For the text-containing cell, return its midpoint in [x, y] coordinate format. 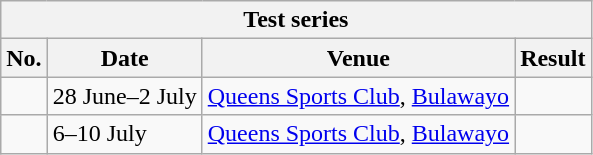
Venue [358, 58]
Result [553, 58]
Date [124, 58]
28 June–2 July [124, 96]
Test series [296, 20]
No. [24, 58]
6–10 July [124, 134]
